Extract the [X, Y] coordinate from the center of the cell holding the provided text.  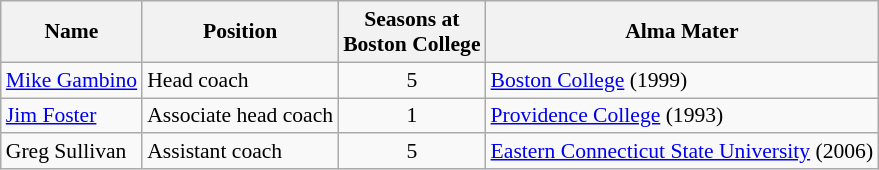
Name [72, 32]
Eastern Connecticut State University (2006) [682, 152]
Greg Sullivan [72, 152]
Position [240, 32]
Alma Mater [682, 32]
Providence College (1993) [682, 116]
Mike Gambino [72, 80]
Associate head coach [240, 116]
1 [412, 116]
Jim Foster [72, 116]
Assistant coach [240, 152]
Boston College (1999) [682, 80]
Head coach [240, 80]
Seasons atBoston College [412, 32]
